Find where the given text appears and provide that cell's center as [x, y] coordinate. 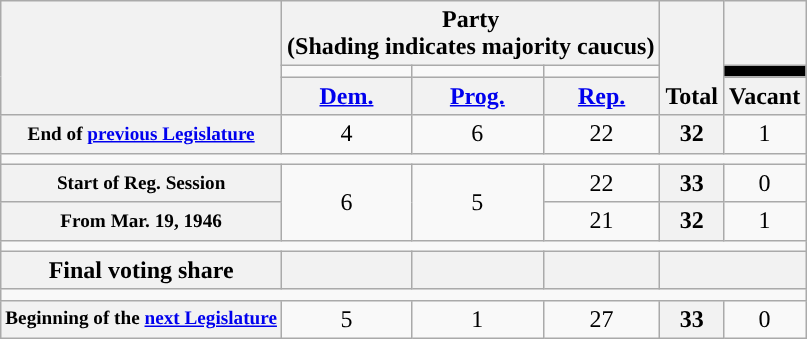
21 [602, 221]
27 [602, 319]
4 [347, 134]
From Mar. 19, 1946 [142, 221]
Prog. [477, 96]
Party (Shading indicates majority caucus) [471, 34]
Dem. [347, 96]
Total [692, 58]
End of previous Legislature [142, 134]
Vacant [764, 96]
Beginning of the next Legislature [142, 319]
Rep. [602, 96]
Final voting share [142, 270]
Start of Reg. Session [142, 183]
